Pinpoint the cell where the given text exists, returning its [x, y] midpoint coordinate. 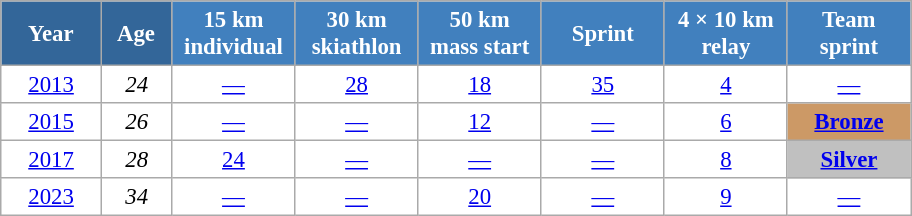
Team sprint [848, 34]
12 [480, 122]
2017 [52, 160]
35 [602, 85]
Age [136, 34]
Sprint [602, 34]
9 [726, 197]
Silver [848, 160]
4 × 10 km relay [726, 34]
Year [52, 34]
20 [480, 197]
Bronze [848, 122]
6 [726, 122]
2023 [52, 197]
4 [726, 85]
30 km skiathlon [356, 34]
2013 [52, 85]
2015 [52, 122]
8 [726, 160]
15 km individual [234, 34]
26 [136, 122]
34 [136, 197]
50 km mass start [480, 34]
18 [480, 85]
